Determine the [x, y] coordinate at the center of the cell enclosing the given text.  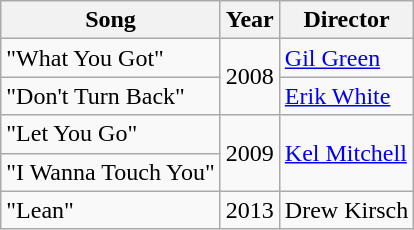
Year [250, 20]
2009 [250, 153]
Song [110, 20]
"Let You Go" [110, 134]
"Don't Turn Back" [110, 96]
Erik White [346, 96]
Gil Green [346, 58]
"I Wanna Touch You" [110, 172]
Kel Mitchell [346, 153]
Drew Kirsch [346, 210]
"What You Got" [110, 58]
2013 [250, 210]
2008 [250, 77]
"Lean" [110, 210]
Director [346, 20]
